Capture the cell that displays the provided text and extract its (x, y) central coordinate. 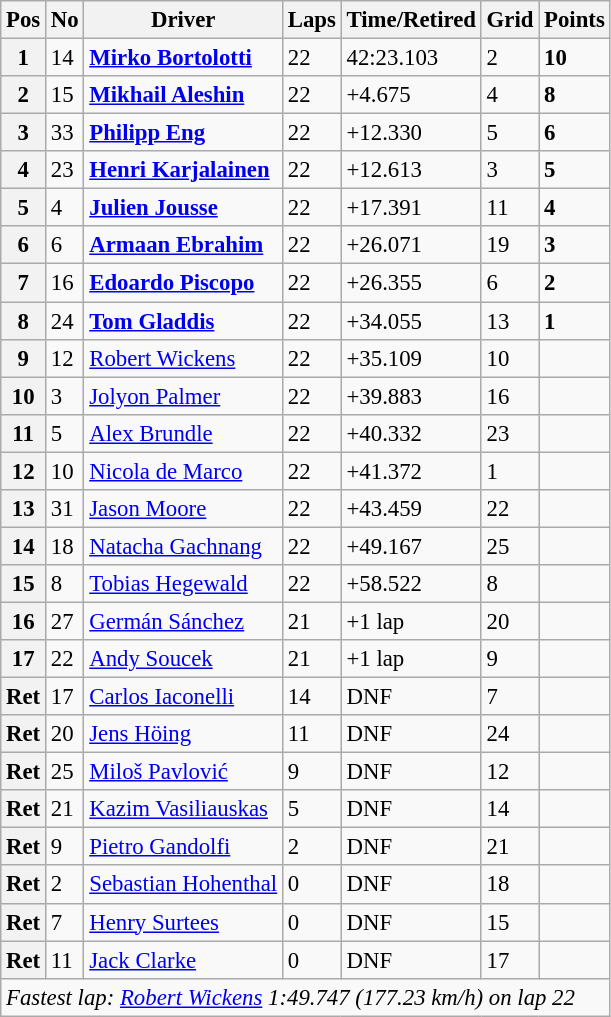
Laps (312, 20)
Mirko Bortolotti (184, 58)
33 (65, 133)
+40.332 (411, 433)
Jack Clarke (184, 960)
+26.355 (411, 283)
Nicola de Marco (184, 471)
No (65, 20)
Henry Surtees (184, 922)
42:23.103 (411, 58)
Driver (184, 20)
Miloš Pavlović (184, 772)
31 (65, 509)
Tobias Hegewald (184, 584)
Carlos Iaconelli (184, 697)
Grid (510, 20)
Sebastian Hohenthal (184, 885)
Mikhail Aleshin (184, 95)
Points (574, 20)
+49.167 (411, 546)
Jason Moore (184, 509)
Jens Höing (184, 734)
Germán Sánchez (184, 621)
+26.071 (411, 245)
+43.459 (411, 509)
Fastest lap: Robert Wickens 1:49.747 (177.23 km/h) on lap 22 (306, 997)
Pos (24, 20)
Julien Jousse (184, 208)
Robert Wickens (184, 358)
+17.391 (411, 208)
Kazim Vasiliauskas (184, 809)
Armaan Ebrahim (184, 245)
Henri Karjalainen (184, 170)
+39.883 (411, 396)
+35.109 (411, 358)
Pietro Gandolfi (184, 847)
+12.330 (411, 133)
Natacha Gachnang (184, 546)
+58.522 (411, 584)
19 (510, 245)
Tom Gladdis (184, 321)
+34.055 (411, 321)
+4.675 (411, 95)
Alex Brundle (184, 433)
+41.372 (411, 471)
Edoardo Piscopo (184, 283)
Jolyon Palmer (184, 396)
Andy Soucek (184, 659)
Philipp Eng (184, 133)
27 (65, 621)
+12.613 (411, 170)
Time/Retired (411, 20)
